Pinpoint the cell where the given text exists, returning its (X, Y) midpoint coordinate. 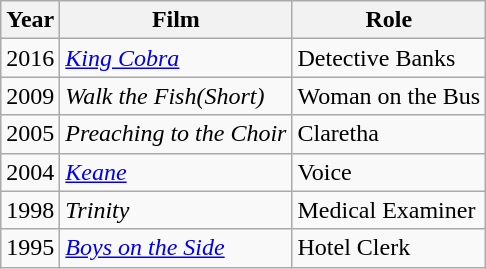
2004 (30, 172)
Hotel Clerk (389, 248)
Voice (389, 172)
1998 (30, 210)
2005 (30, 134)
King Cobra (176, 58)
Film (176, 20)
Preaching to the Choir (176, 134)
2016 (30, 58)
2009 (30, 96)
Boys on the Side (176, 248)
Trinity (176, 210)
Detective Banks (389, 58)
Woman on the Bus (389, 96)
1995 (30, 248)
Role (389, 20)
Keane (176, 172)
Claretha (389, 134)
Walk the Fish(Short) (176, 96)
Medical Examiner (389, 210)
Year (30, 20)
